Extract the (x, y) coordinate from the center of the cell holding the provided text.  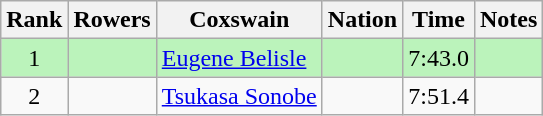
Notes (508, 20)
Nation (362, 20)
Time (439, 20)
Rank (34, 20)
1 (34, 58)
Rowers (112, 20)
7:51.4 (439, 96)
7:43.0 (439, 58)
Tsukasa Sonobe (239, 96)
2 (34, 96)
Coxswain (239, 20)
Eugene Belisle (239, 58)
